Pinpoint the cell where the given text exists, returning its (x, y) midpoint coordinate. 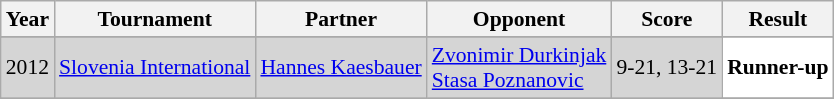
Slovenia International (154, 68)
Score (666, 19)
Hannes Kaesbauer (340, 68)
Tournament (154, 19)
2012 (28, 68)
Year (28, 19)
Zvonimir Durkinjak Stasa Poznanovic (520, 68)
Runner-up (778, 68)
Partner (340, 19)
Result (778, 19)
9-21, 13-21 (666, 68)
Opponent (520, 19)
